Scan for the cell matching the given text and deliver its (X, Y) coordinate at center. 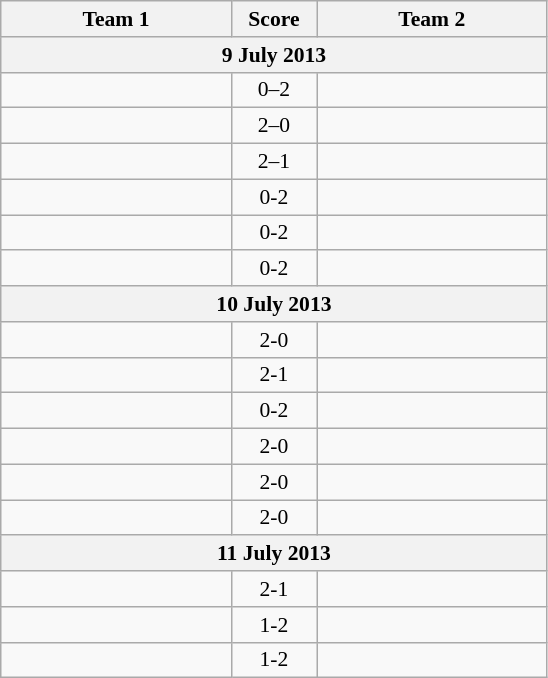
Team 1 (116, 19)
9 July 2013 (274, 55)
2–1 (274, 162)
Team 2 (432, 19)
2–0 (274, 126)
11 July 2013 (274, 554)
10 July 2013 (274, 304)
0–2 (274, 90)
Score (274, 19)
